Return (X, Y) of the center of cell containing provided text 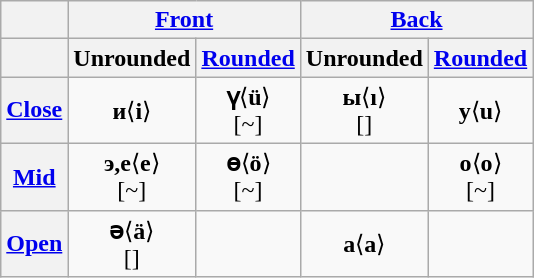
ү⟨ü⟩[~] (248, 110)
у⟨u⟩ (480, 110)
Back (416, 20)
ө⟨ö⟩[~] (248, 176)
э,е⟨e⟩[~] (132, 176)
о⟨o⟩[~] (480, 176)
ы⟨ı⟩[] (364, 110)
а⟨a⟩ (364, 244)
Open (34, 244)
Close (34, 110)
и⟨i⟩ (132, 110)
Front (184, 20)
Mid (34, 176)
ә⟨ä⟩[] (132, 244)
